Extract the (X, Y) coordinate from the center of the cell holding the provided text.  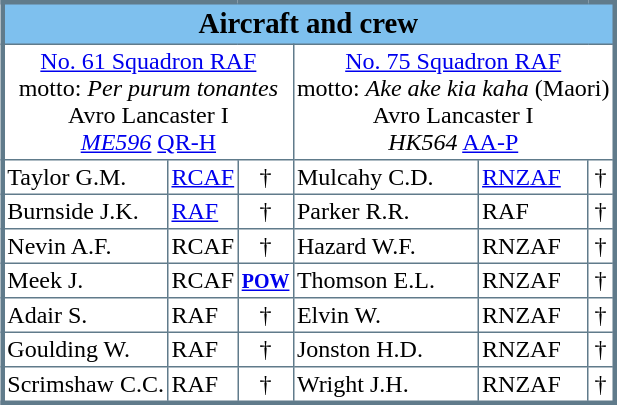
Thomson E.L. (386, 280)
Mulcahy C.D. (386, 177)
Taylor G.M. (85, 177)
Adair S. (85, 315)
Nevin A.F. (85, 246)
Jonston H.D. (386, 349)
Hazard W.F. (386, 246)
No. 61 Squadron RAFmotto: Per purum tonantesAvro Lancaster IME596 QR-H (148, 102)
Goulding W. (85, 349)
Wright J.H. (386, 385)
Meek J. (85, 280)
Burnside J.K. (85, 211)
No. 75 Squadron RAFmotto: Ake ake kia kaha (Maori)Avro Lancaster IHK564 AA-P (454, 102)
Scrimshaw C.C. (85, 385)
Elvin W. (386, 315)
Aircraft and crew (308, 23)
POW (266, 280)
Parker R.R. (386, 211)
